Extract the (X, Y) coordinate from the center of the cell holding the provided text.  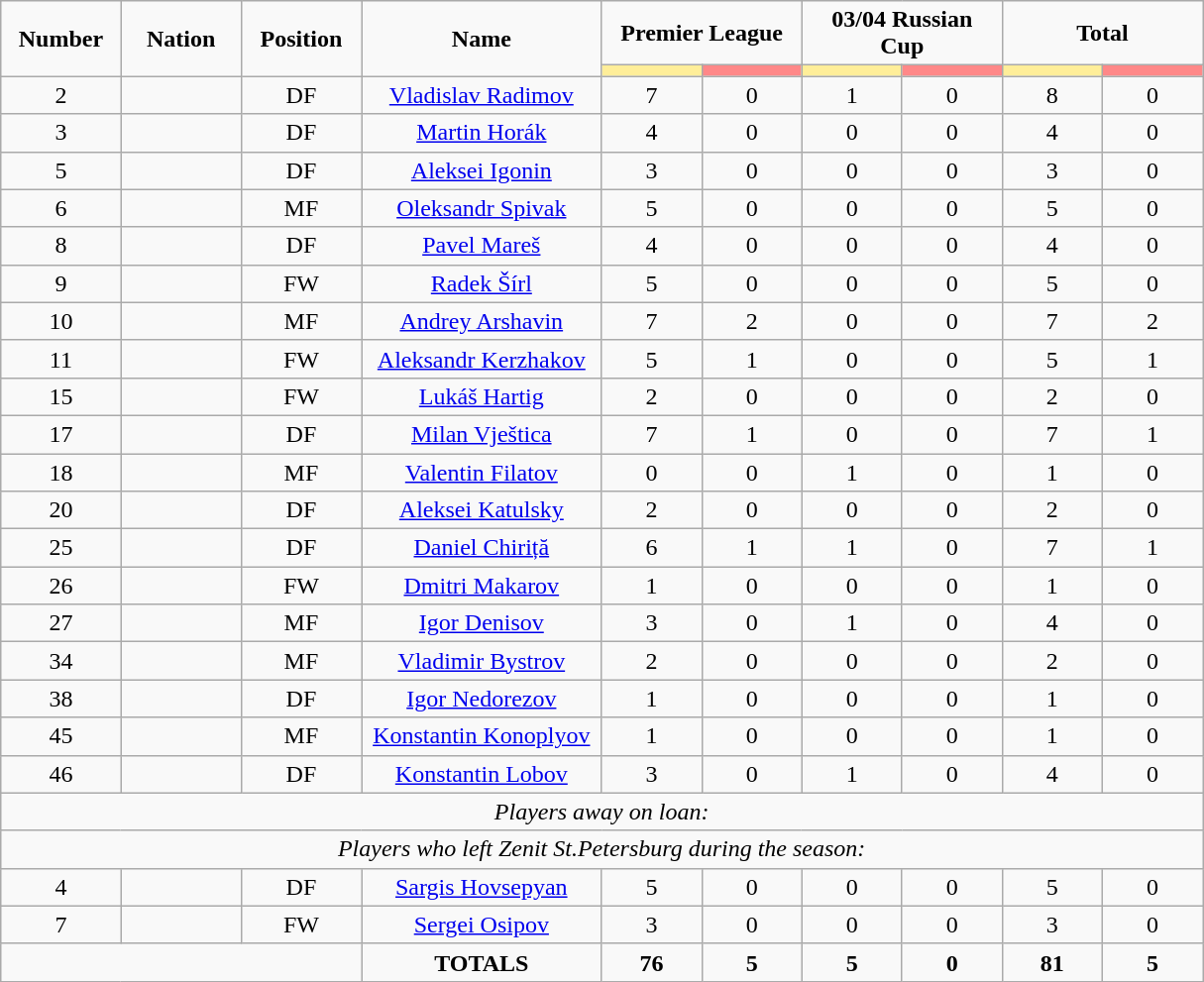
03/04 Russian Cup (902, 34)
Aleksei Igonin (482, 170)
Konstantin Lobov (482, 774)
26 (61, 586)
Sergei Osipov (482, 925)
Players who left Zenit St.Petersburg during the season: (602, 849)
Igor Denisov (482, 623)
34 (61, 661)
11 (61, 359)
Igor Nedorezov (482, 699)
TOTALS (482, 962)
Nation (180, 39)
Vladimir Bystrov (482, 661)
Daniel Chiriță (482, 548)
15 (61, 396)
20 (61, 510)
Total (1102, 34)
Vladislav Radimov (482, 95)
Sargis Hovsepyan (482, 887)
Radek Šírl (482, 283)
25 (61, 548)
Dmitri Makarov (482, 586)
Oleksandr Spivak (482, 208)
Aleksei Katulsky (482, 510)
Martin Horák (482, 133)
10 (61, 321)
Players away on loan: (602, 812)
Andrey Arshavin (482, 321)
18 (61, 473)
Lukáš Hartig (482, 396)
81 (1052, 962)
46 (61, 774)
Name (482, 39)
Valentin Filatov (482, 473)
Position (301, 39)
Premier League (702, 34)
Number (61, 39)
45 (61, 736)
9 (61, 283)
76 (652, 962)
Milan Vještica (482, 434)
38 (61, 699)
Pavel Mareš (482, 246)
27 (61, 623)
Konstantin Konoplyov (482, 736)
17 (61, 434)
Aleksandr Kerzhakov (482, 359)
